Locate the cell with the specified text and output its (x, y) center coordinate. 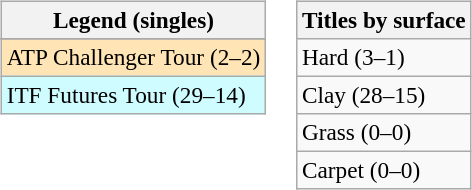
ATP Challenger Tour (2–2) (133, 57)
ITF Futures Tour (29–14) (133, 95)
Clay (28–15) (384, 95)
Hard (3–1) (384, 57)
Carpet (0–0) (384, 171)
Grass (0–0) (384, 133)
Legend (singles) (133, 20)
Titles by surface (384, 20)
